Return the [x, y] coordinate for the center point of the cell that contains the specified text.  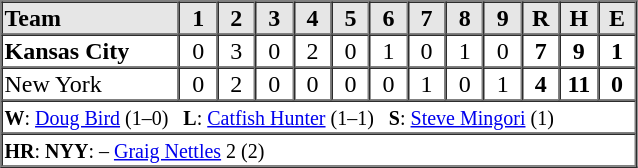
5 [350, 18]
HR: NYY: – Graig Nettles 2 (2) [319, 150]
6 [388, 18]
New York [91, 84]
R [541, 18]
W: Doug Bird (1–0) L: Catfish Hunter (1–1) S: Steve Mingori (1) [319, 116]
Team [91, 18]
8 [465, 18]
E [617, 18]
H [579, 18]
Kansas City [91, 50]
11 [579, 84]
